Output the (X, Y) coordinate of the center of the cell containing the given text.  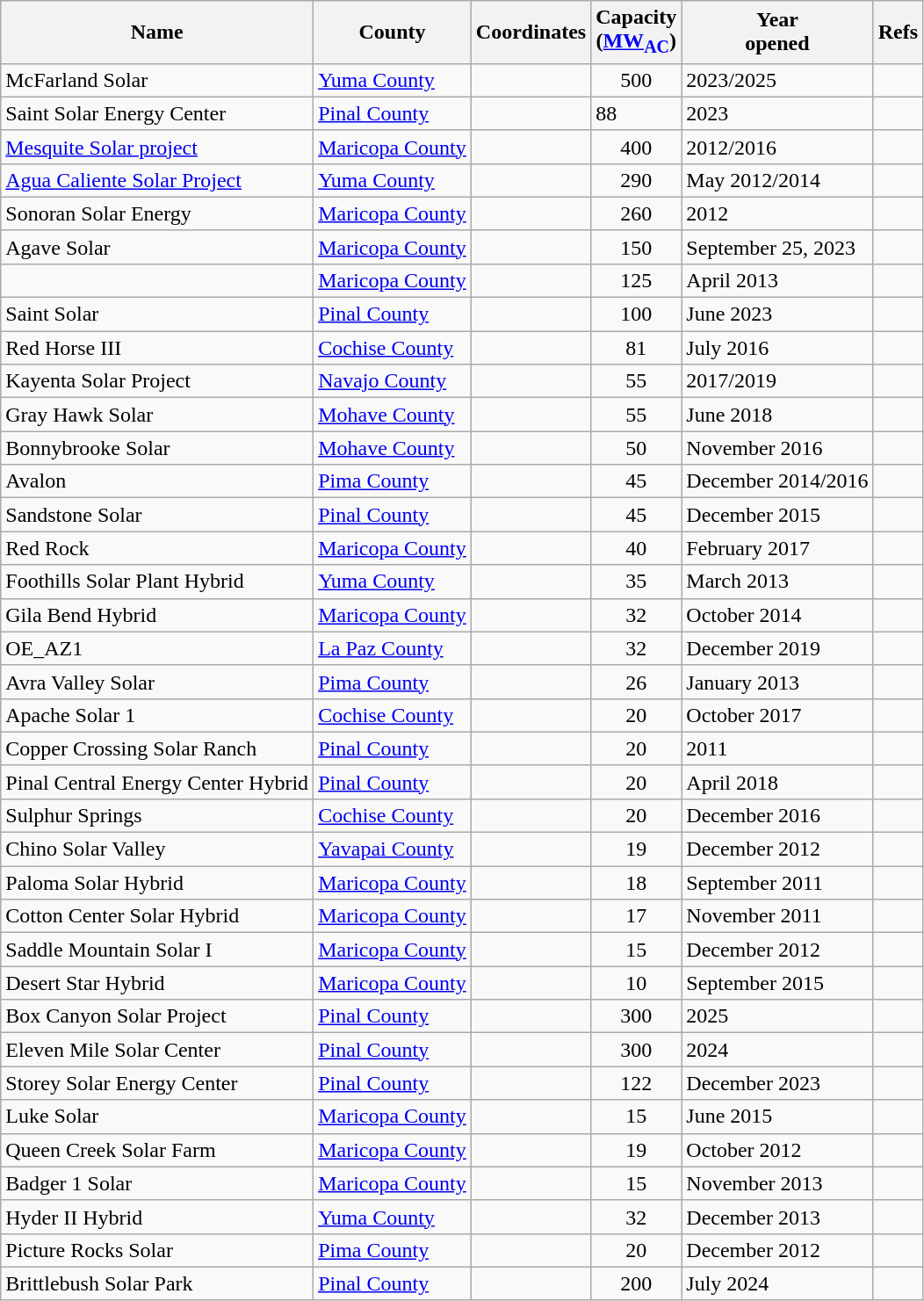
Eleven Mile Solar Center (157, 1050)
290 (636, 180)
Avalon (157, 481)
Sulphur Springs (157, 815)
150 (636, 247)
November 2016 (777, 448)
November 2011 (777, 916)
Red Rock (157, 548)
December 2016 (777, 815)
100 (636, 314)
OE_AZ1 (157, 648)
2017/2019 (777, 381)
Kayenta Solar Project (157, 381)
December 2015 (777, 515)
Box Canyon Solar Project (157, 1016)
Sonoran Solar Energy (157, 213)
Luke Solar (157, 1117)
18 (636, 883)
December 2014/2016 (777, 481)
17 (636, 916)
10 (636, 983)
Saddle Mountain Solar I (157, 950)
81 (636, 348)
Yavapai County (393, 849)
McFarland Solar (157, 80)
Saint Solar (157, 314)
35 (636, 582)
La Paz County (393, 648)
260 (636, 213)
2023 (777, 113)
400 (636, 147)
Apache Solar 1 (157, 715)
Saint Solar Energy Center (157, 113)
500 (636, 80)
December 2023 (777, 1083)
Bonnybrooke Solar (157, 448)
2023/2025 (777, 80)
122 (636, 1083)
50 (636, 448)
Storey Solar Energy Center (157, 1083)
Foothills Solar Plant Hybrid (157, 582)
Brittlebush Solar Park (157, 1283)
Gray Hawk Solar (157, 415)
2024 (777, 1050)
December 2019 (777, 648)
October 2017 (777, 715)
Red Horse III (157, 348)
2011 (777, 748)
April 2018 (777, 782)
Navajo County (393, 381)
26 (636, 682)
Mesquite Solar project (157, 147)
Paloma Solar Hybrid (157, 883)
Sandstone Solar (157, 515)
2012 (777, 213)
Copper Crossing Solar Ranch (157, 748)
March 2013 (777, 582)
2025 (777, 1016)
January 2013 (777, 682)
Hyder II Hybrid (157, 1217)
Chino Solar Valley (157, 849)
October 2012 (777, 1150)
88 (636, 113)
Coordinates (531, 32)
September 2011 (777, 883)
October 2014 (777, 615)
Pinal Central Energy Center Hybrid (157, 782)
Queen Creek Solar Farm (157, 1150)
July 2016 (777, 348)
Yearopened (777, 32)
Gila Bend Hybrid (157, 615)
Refs (898, 32)
September 25, 2023 (777, 247)
County (393, 32)
2012/2016 (777, 147)
Desert Star Hybrid (157, 983)
June 2015 (777, 1117)
Avra Valley Solar (157, 682)
Agave Solar (157, 247)
125 (636, 280)
200 (636, 1283)
Capacity(MWAC) (636, 32)
Agua Caliente Solar Project (157, 180)
April 2013 (777, 280)
December 2013 (777, 1217)
Picture Rocks Solar (157, 1250)
July 2024 (777, 1283)
November 2013 (777, 1183)
40 (636, 548)
Cotton Center Solar Hybrid (157, 916)
May 2012/2014 (777, 180)
September 2015 (777, 983)
June 2023 (777, 314)
June 2018 (777, 415)
Name (157, 32)
February 2017 (777, 548)
Badger 1 Solar (157, 1183)
